Capture the cell that displays the provided text and extract its [X, Y] central coordinate. 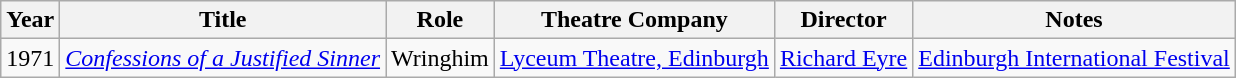
1971 [30, 58]
Confessions of a Justified Sinner [223, 58]
Edinburgh International Festival [1074, 58]
Lyceum Theatre, Edinburgh [634, 58]
Notes [1074, 20]
Director [843, 20]
Title [223, 20]
Theatre Company [634, 20]
Wringhim [440, 58]
Year [30, 20]
Richard Eyre [843, 58]
Role [440, 20]
